Locate the cell with the specified text and output its (x, y) center coordinate. 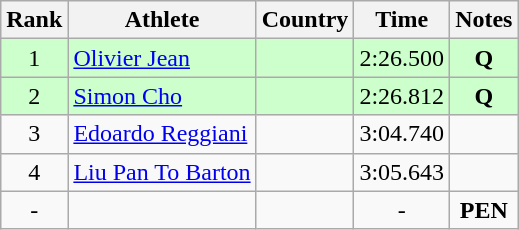
Edoardo Reggiani (162, 134)
Notes (484, 20)
PEN (484, 210)
3:05.643 (402, 172)
2:26.812 (402, 96)
Olivier Jean (162, 58)
2:26.500 (402, 58)
Simon Cho (162, 96)
3 (34, 134)
Rank (34, 20)
Athlete (162, 20)
1 (34, 58)
Liu Pan To Barton (162, 172)
4 (34, 172)
Time (402, 20)
2 (34, 96)
Country (305, 20)
3:04.740 (402, 134)
